Detect which cell encompasses the target text, then output its (x, y) center coordinate. 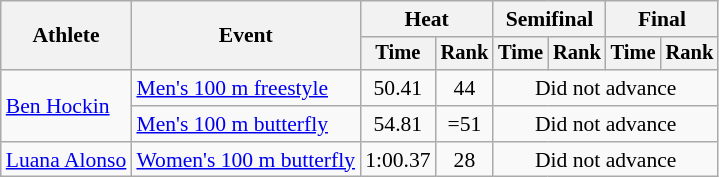
Men's 100 m butterfly (246, 124)
Semifinal (549, 19)
Heat (426, 19)
54.81 (398, 124)
Event (246, 36)
=51 (465, 124)
Final (662, 19)
Men's 100 m freestyle (246, 88)
50.41 (398, 88)
Ben Hockin (66, 106)
44 (465, 88)
Athlete (66, 36)
